Extract the [x, y] coordinate from the center of the cell holding the provided text.  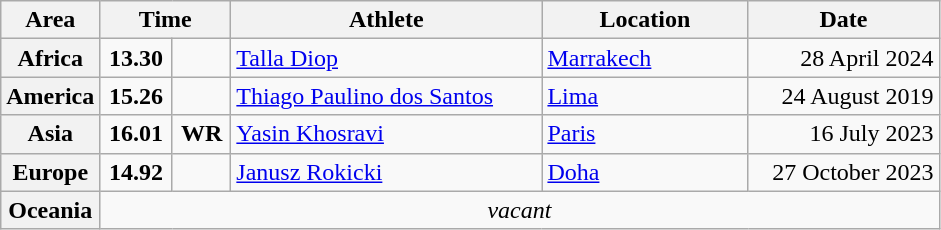
13.30 [136, 58]
WR [201, 134]
14.92 [136, 172]
28 April 2024 [844, 58]
24 August 2019 [844, 96]
America [50, 96]
Africa [50, 58]
Yasin Khosravi [386, 134]
Doha [645, 172]
Thiago Paulino dos Santos [386, 96]
Time [166, 20]
Oceania [50, 210]
Marrakech [645, 58]
vacant [520, 210]
Paris [645, 134]
Janusz Rokicki [386, 172]
Talla Diop [386, 58]
Athlete [386, 20]
16.01 [136, 134]
Date [844, 20]
15.26 [136, 96]
Europe [50, 172]
16 July 2023 [844, 134]
Location [645, 20]
Area [50, 20]
Lima [645, 96]
27 October 2023 [844, 172]
Asia [50, 134]
